Extract the (x, y) coordinate from the center of the cell holding the provided text.  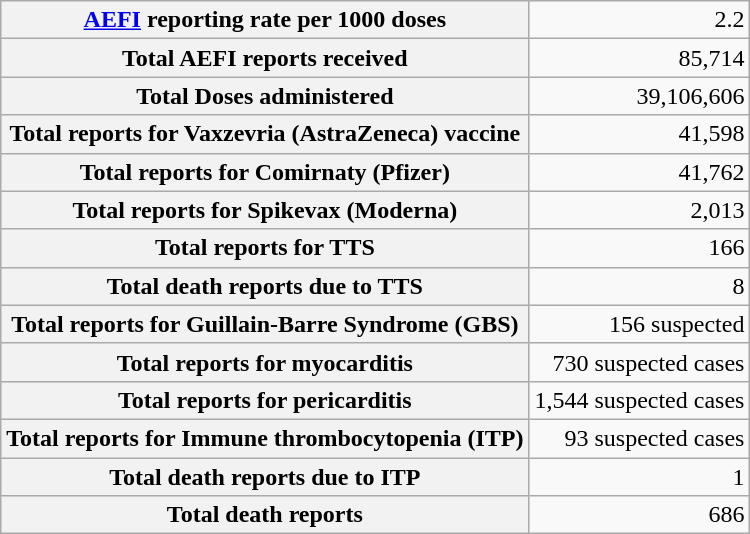
41,598 (640, 134)
Total AEFI reports received (265, 58)
85,714 (640, 58)
Total death reports due to TTS (265, 286)
Total reports for TTS (265, 248)
730 suspected cases (640, 362)
1,544 suspected cases (640, 400)
686 (640, 515)
Total reports for Vaxzevria (AstraZeneca) vaccine (265, 134)
Total Doses administered (265, 96)
93 suspected cases (640, 438)
1 (640, 477)
41,762 (640, 172)
Total reports for pericarditis (265, 400)
Total reports for Immune thrombocytopenia (ITP) (265, 438)
39,106,606 (640, 96)
Total death reports (265, 515)
8 (640, 286)
Total death reports due to ITP (265, 477)
166 (640, 248)
156 suspected (640, 324)
AEFI reporting rate per 1000 doses (265, 20)
2.2 (640, 20)
Total reports for Comirnaty (Pfizer) (265, 172)
Total reports for Guillain-Barre Syndrome (GBS) (265, 324)
Total reports for myocarditis (265, 362)
2,013 (640, 210)
Total reports for Spikevax (Moderna) (265, 210)
